Return (x, y) of the center of cell containing provided text 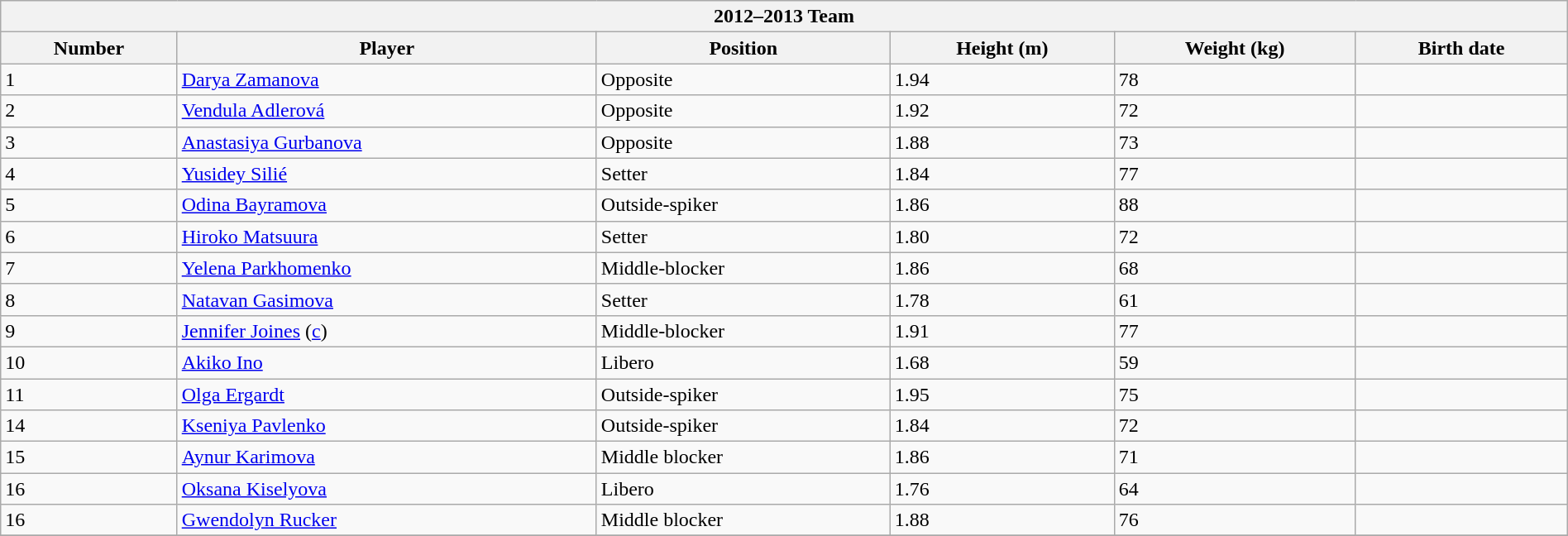
Hiroko Matsuura (387, 237)
1.68 (1002, 362)
Anastasiya Gurbanova (387, 142)
Vendula Adlerová (387, 111)
Yelena Parkhomenko (387, 268)
Natavan Gasimova (387, 299)
1.94 (1002, 79)
Kseniya Pavlenko (387, 426)
1 (89, 79)
Akiko Ino (387, 362)
Player (387, 48)
5 (89, 205)
Darya Zamanova (387, 79)
Number (89, 48)
Odina Bayramova (387, 205)
1.95 (1002, 395)
2 (89, 111)
11 (89, 395)
75 (1235, 395)
Gwendolyn Rucker (387, 520)
4 (89, 174)
Jennifer Joines (c) (387, 331)
14 (89, 426)
Yusidey Silié (387, 174)
1.80 (1002, 237)
1.91 (1002, 331)
64 (1235, 489)
7 (89, 268)
Weight (kg) (1235, 48)
73 (1235, 142)
61 (1235, 299)
8 (89, 299)
59 (1235, 362)
Birth date (1461, 48)
Oksana Kiselyova (387, 489)
6 (89, 237)
78 (1235, 79)
88 (1235, 205)
Height (m) (1002, 48)
1.78 (1002, 299)
3 (89, 142)
15 (89, 457)
Aynur Karimova (387, 457)
1.76 (1002, 489)
71 (1235, 457)
Olga Ergardt (387, 395)
Position (743, 48)
76 (1235, 520)
1.92 (1002, 111)
9 (89, 331)
68 (1235, 268)
10 (89, 362)
2012–2013 Team (784, 17)
